Detect which cell encompasses the target text, then output its (X, Y) center coordinate. 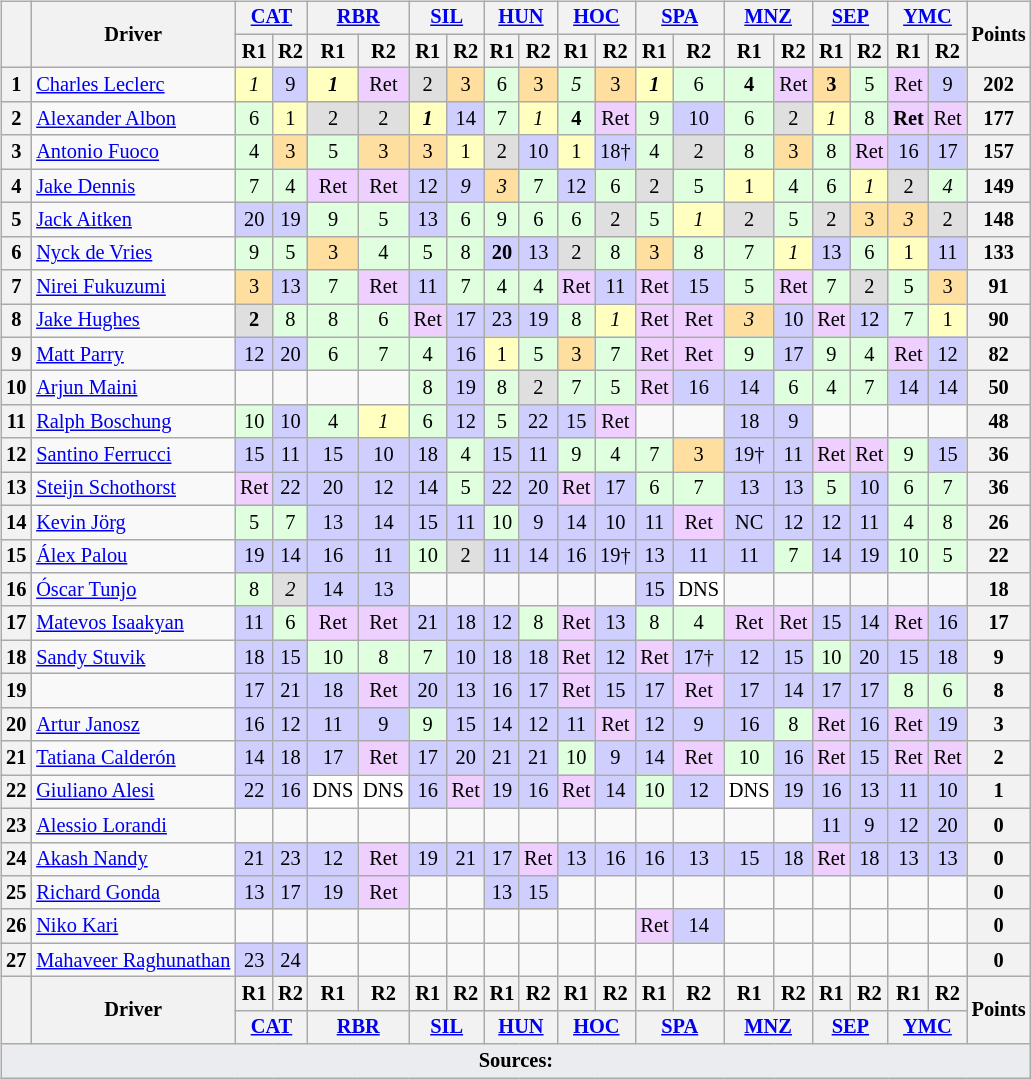
202 (999, 85)
17† (698, 657)
48 (999, 422)
NC (749, 522)
25 (16, 893)
Akash Nandy (133, 859)
Mahaveer Raghunathan (133, 960)
Santino Ferrucci (133, 455)
82 (999, 354)
Óscar Tunjo (133, 590)
Antonio Fuoco (133, 152)
18† (615, 152)
50 (999, 388)
90 (999, 321)
Jack Aitken (133, 220)
Kevin Jörg (133, 522)
91 (999, 287)
Jake Hughes (133, 321)
Artur Janosz (133, 724)
Sources: (516, 1061)
Giuliano Alesi (133, 792)
Ralph Boschung (133, 422)
148 (999, 220)
Sandy Stuvik (133, 657)
Nyck de Vries (133, 253)
Matt Parry (133, 354)
Matevos Isaakyan (133, 623)
Charles Leclerc (133, 85)
Alexander Albon (133, 119)
Nirei Fukuzumi (133, 287)
Álex Palou (133, 556)
Tatiana Calderón (133, 758)
149 (999, 186)
Steijn Schothorst (133, 489)
Jake Dennis (133, 186)
Alessio Lorandi (133, 825)
Richard Gonda (133, 893)
Niko Kari (133, 926)
133 (999, 253)
27 (16, 960)
177 (999, 119)
157 (999, 152)
Arjun Maini (133, 388)
